Search for the cell housing the specified text and yield its (X, Y) center coordinate. 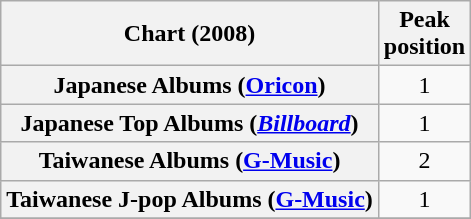
Chart (2008) (190, 34)
Taiwanese Albums (G-Music) (190, 161)
Japanese Albums (Oricon) (190, 85)
2 (424, 161)
Peakposition (424, 34)
Taiwanese J-pop Albums (G-Music) (190, 199)
Japanese Top Albums (Billboard) (190, 123)
